Scan for the cell matching the given text and deliver its (X, Y) coordinate at center. 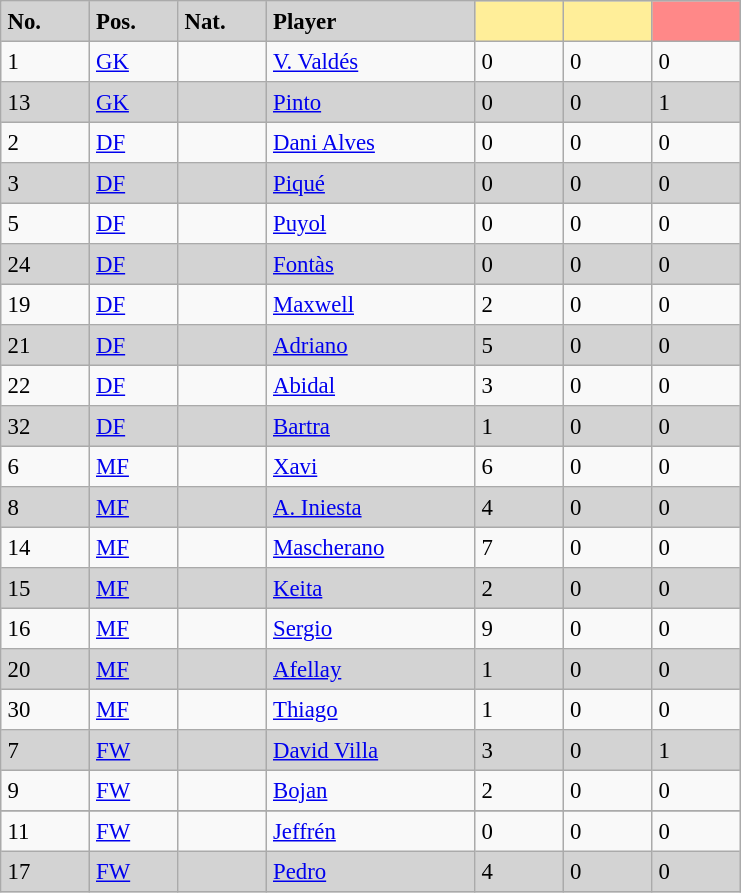
Adriano (370, 345)
Thiago (370, 709)
Piqué (370, 183)
Maxwell (370, 304)
A. Iniesta (370, 507)
Afellay (370, 669)
13 (45, 102)
Bartra (370, 426)
Player (370, 21)
Pedro (370, 871)
Nat. (222, 21)
16 (45, 628)
24 (45, 264)
Dani Alves (370, 142)
22 (45, 385)
Xavi (370, 466)
Jeffrén (370, 831)
11 (45, 831)
Fontàs (370, 264)
Bojan (370, 790)
17 (45, 871)
14 (45, 547)
21 (45, 345)
David Villa (370, 750)
8 (45, 507)
Abidal (370, 385)
Pinto (370, 102)
20 (45, 669)
Sergio (370, 628)
Mascherano (370, 547)
V. Valdés (370, 61)
15 (45, 588)
19 (45, 304)
No. (45, 21)
Puyol (370, 223)
Keita (370, 588)
32 (45, 426)
Pos. (133, 21)
30 (45, 709)
